Capture the cell that displays the provided text and extract its (X, Y) central coordinate. 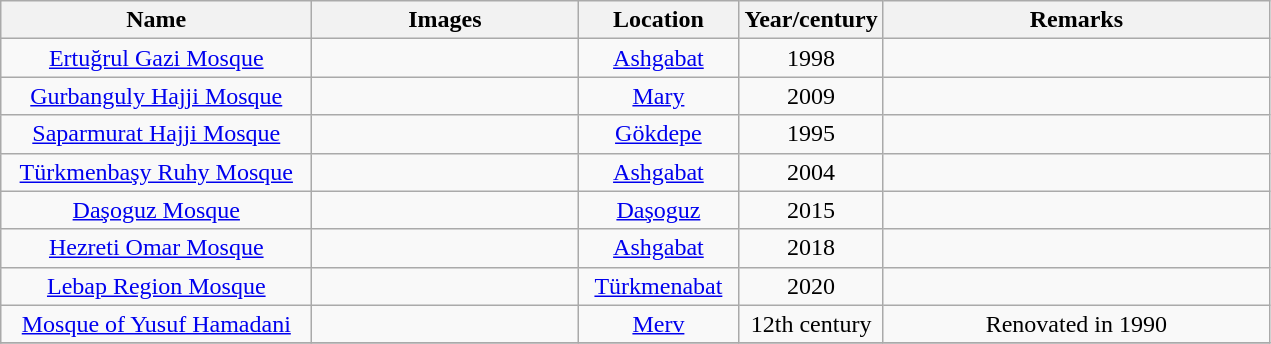
2004 (811, 172)
Türkmenbaşy Ruhy Mosque (156, 172)
Daşoguz (658, 210)
Ertuğrul Gazi Mosque (156, 58)
Mosque of Yusuf Hamadani (156, 324)
Gökdepe (658, 134)
2020 (811, 286)
Location (658, 20)
2018 (811, 248)
Mary (658, 96)
Hezreti Omar Mosque (156, 248)
Daşoguz Mosque (156, 210)
Images (445, 20)
12th century (811, 324)
Lebap Region Mosque (156, 286)
Saparmurat Hajji Mosque (156, 134)
1998 (811, 58)
Name (156, 20)
Merv (658, 324)
2009 (811, 96)
Renovated in 1990 (1076, 324)
Remarks (1076, 20)
2015 (811, 210)
Gurbanguly Hajji Mosque (156, 96)
Türkmenabat (658, 286)
Year/century (811, 20)
1995 (811, 134)
